Determine the (X, Y) coordinate at the center of the cell enclosing the given text.  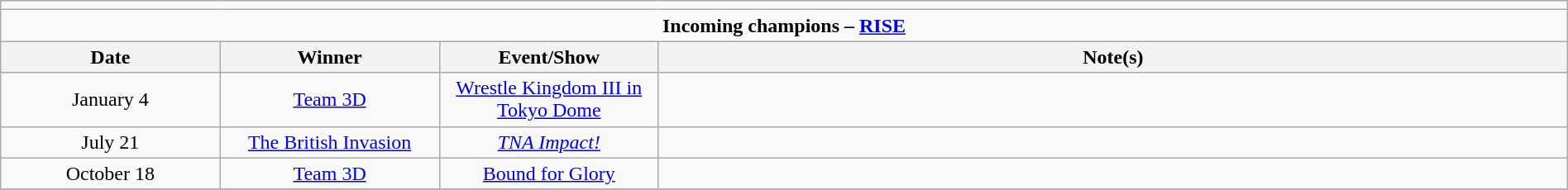
Winner (329, 57)
January 4 (111, 99)
Incoming champions – RISE (784, 26)
July 21 (111, 142)
The British Invasion (329, 142)
Date (111, 57)
Wrestle Kingdom III in Tokyo Dome (549, 99)
Note(s) (1113, 57)
October 18 (111, 173)
TNA Impact! (549, 142)
Event/Show (549, 57)
Bound for Glory (549, 173)
